Pinpoint the cell where the given text exists, returning its [x, y] midpoint coordinate. 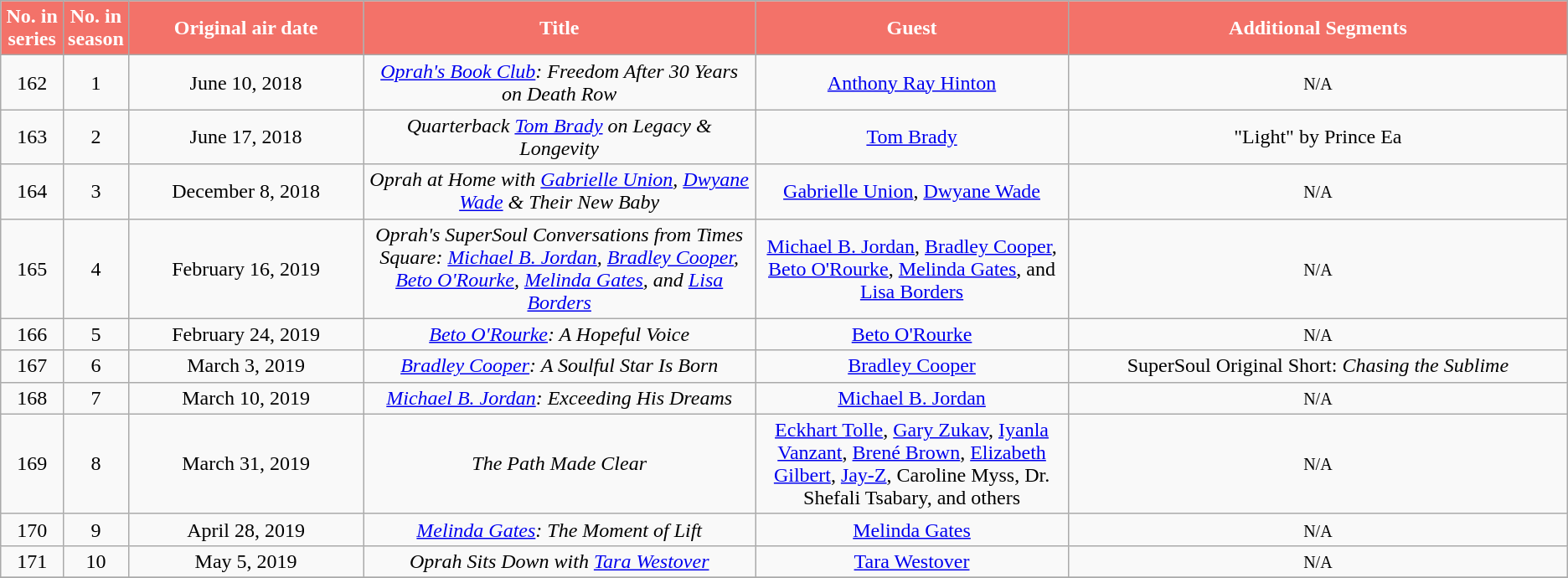
2 [96, 137]
164 [32, 191]
"Light" by Prince Ea [1318, 137]
Oprah at Home with Gabrielle Union, Dwyane Wade & Their New Baby [560, 191]
Michael B. Jordan: Exceeding His Dreams [560, 398]
Eckhart Tolle, Gary Zukav, Iyanla Vanzant, Brené Brown, Elizabeth Gilbert, Jay-Z, Caroline Myss, Dr. Shefali Tsabary, and others [912, 464]
10 [96, 561]
May 5, 2019 [246, 561]
December 8, 2018 [246, 191]
March 10, 2019 [246, 398]
Original air date [246, 28]
Bradley Cooper: A Soulful Star Is Born [560, 366]
SuperSoul Original Short: Chasing the Sublime [1318, 366]
Guest [912, 28]
Bradley Cooper [912, 366]
Beto O'Rourke [912, 334]
3 [96, 191]
No. inseason [96, 28]
165 [32, 268]
168 [32, 398]
Michael B. Jordan [912, 398]
No. inseries [32, 28]
5 [96, 334]
171 [32, 561]
163 [32, 137]
170 [32, 529]
June 10, 2018 [246, 82]
Quarterback Tom Brady on Legacy & Longevity [560, 137]
8 [96, 464]
6 [96, 366]
Additional Segments [1318, 28]
169 [32, 464]
Gabrielle Union, Dwyane Wade [912, 191]
1 [96, 82]
Beto O'Rourke: A Hopeful Voice [560, 334]
February 16, 2019 [246, 268]
Title [560, 28]
Tara Westover [912, 561]
7 [96, 398]
162 [32, 82]
4 [96, 268]
Melinda Gates [912, 529]
167 [32, 366]
Anthony Ray Hinton [912, 82]
9 [96, 529]
The Path Made Clear [560, 464]
Tom Brady [912, 137]
Oprah's SuperSoul Conversations from Times Square: Michael B. Jordan, Bradley Cooper, Beto O'Rourke, Melinda Gates, and Lisa Borders [560, 268]
Melinda Gates: The Moment of Lift [560, 529]
Michael B. Jordan, Bradley Cooper, Beto O'Rourke, Melinda Gates, and Lisa Borders [912, 268]
June 17, 2018 [246, 137]
166 [32, 334]
Oprah Sits Down with Tara Westover [560, 561]
February 24, 2019 [246, 334]
Oprah's Book Club: Freedom After 30 Years on Death Row [560, 82]
April 28, 2019 [246, 529]
March 31, 2019 [246, 464]
March 3, 2019 [246, 366]
